Detect which cell encompasses the target text, then output its [x, y] center coordinate. 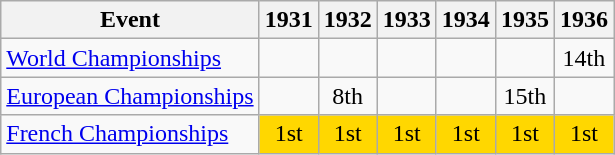
14th [584, 58]
French Championships [130, 134]
European Championships [130, 96]
15th [524, 96]
1933 [406, 20]
1934 [466, 20]
World Championships [130, 58]
1935 [524, 20]
1932 [348, 20]
1936 [584, 20]
1931 [288, 20]
8th [348, 96]
Event [130, 20]
